Output the [x, y] coordinate of the center of the cell containing the given text.  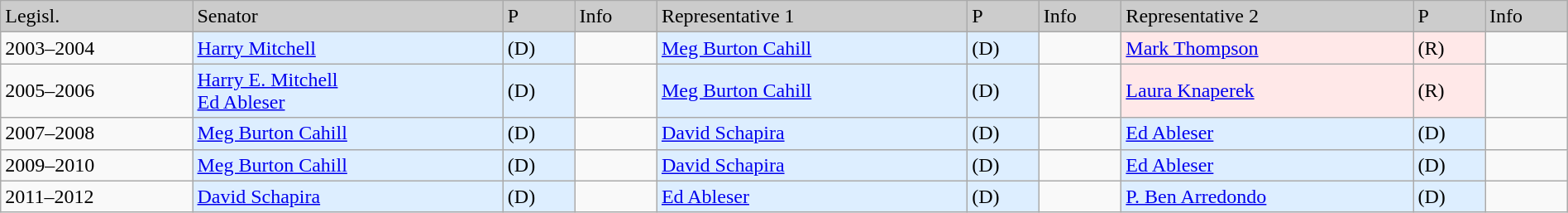
Mark Thompson [1267, 48]
2009–2010 [97, 165]
Legisl. [97, 17]
2005–2006 [97, 91]
2003–2004 [97, 48]
Harry E. Mitchell Ed Ableser [347, 91]
2007–2008 [97, 133]
2011–2012 [97, 196]
P. Ben Arredondo [1267, 196]
Representative 1 [812, 17]
Harry Mitchell [347, 48]
Representative 2 [1267, 17]
Laura Knaperek [1267, 91]
Senator [347, 17]
